Locate the cell with the specified text and output its [x, y] center coordinate. 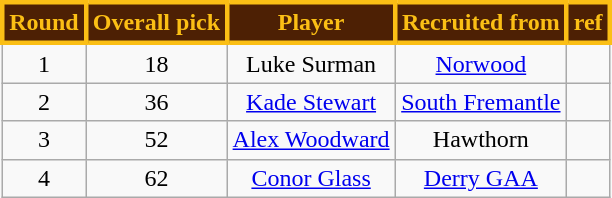
2 [44, 102]
Hawthorn [481, 140]
Conor Glass [311, 178]
Recruited from [481, 22]
South Fremantle [481, 102]
18 [156, 63]
3 [44, 140]
Alex Woodward [311, 140]
Derry GAA [481, 178]
Round [44, 22]
4 [44, 178]
62 [156, 178]
1 [44, 63]
Kade Stewart [311, 102]
52 [156, 140]
36 [156, 102]
ref [588, 22]
Overall pick [156, 22]
Luke Surman [311, 63]
Player [311, 22]
Norwood [481, 63]
